Return [X, Y] of the center of cell containing provided text 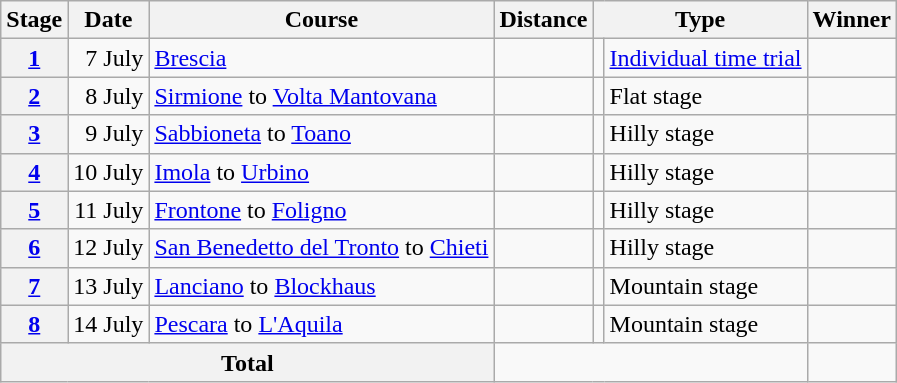
Frontone to Foligno [322, 210]
5 [34, 210]
San Benedetto del Tronto to Chieti [322, 248]
4 [34, 172]
Course [322, 20]
Total [248, 362]
Stage [34, 20]
Lanciano to Blockhaus [322, 286]
3 [34, 134]
14 July [108, 324]
Winner [852, 20]
Distance [544, 20]
9 July [108, 134]
Imola to Urbino [322, 172]
10 July [108, 172]
Pescara to L'Aquila [322, 324]
Date [108, 20]
12 July [108, 248]
7 [34, 286]
2 [34, 96]
13 July [108, 286]
Sirmione to Volta Mantovana [322, 96]
7 July [108, 58]
1 [34, 58]
11 July [108, 210]
8 [34, 324]
8 July [108, 96]
6 [34, 248]
Type [700, 20]
Sabbioneta to Toano [322, 134]
Individual time trial [706, 58]
Flat stage [706, 96]
Brescia [322, 58]
